Identify which cell holds the provided text, then report its [X, Y] central coordinate. 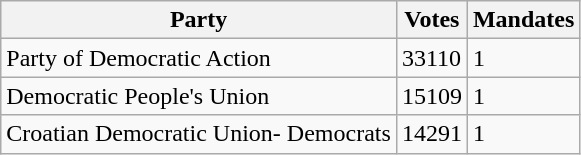
Party [199, 20]
15109 [432, 96]
Votes [432, 20]
Party of Democratic Action [199, 58]
14291 [432, 134]
33110 [432, 58]
Democratic People's Union [199, 96]
Croatian Democratic Union- Democrats [199, 134]
Mandates [523, 20]
